Capture the cell that displays the provided text and extract its [X, Y] central coordinate. 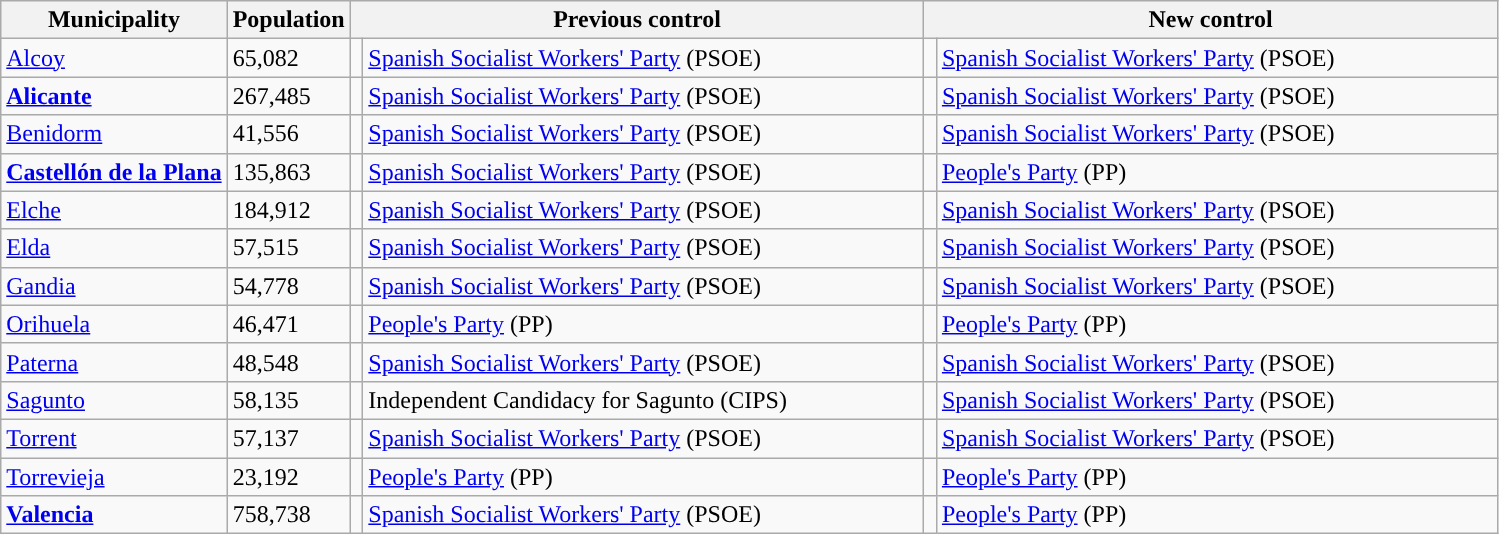
New control [1211, 20]
Population [288, 20]
Gandia [114, 286]
54,778 [288, 286]
48,548 [288, 362]
Municipality [114, 20]
184,912 [288, 210]
23,192 [288, 477]
135,863 [288, 172]
Paterna [114, 362]
Sagunto [114, 400]
65,082 [288, 58]
267,485 [288, 96]
Independent Candidacy for Sagunto (CIPS) [644, 400]
57,515 [288, 248]
57,137 [288, 438]
Elche [114, 210]
Orihuela [114, 324]
Torrevieja [114, 477]
Elda [114, 248]
Valencia [114, 515]
Alicante [114, 96]
Previous control [637, 20]
Torrent [114, 438]
Castellón de la Plana [114, 172]
Alcoy [114, 58]
41,556 [288, 134]
58,135 [288, 400]
758,738 [288, 515]
46,471 [288, 324]
Benidorm [114, 134]
